Find where the given text appears and provide that cell's center as [X, Y] coordinate. 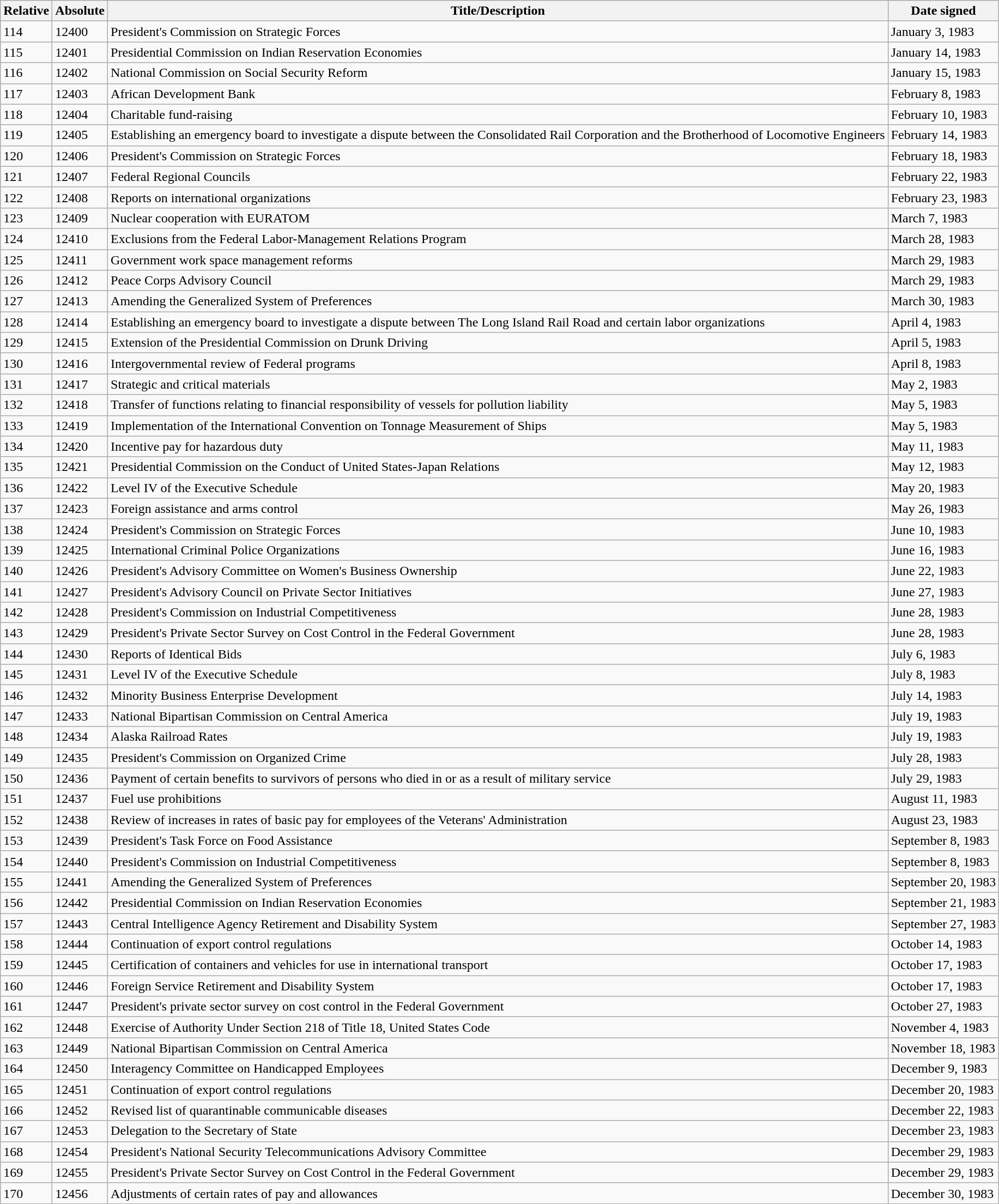
117 [26, 94]
12450 [80, 1069]
12428 [80, 613]
12417 [80, 384]
Minority Business Enterprise Development [498, 695]
February 18, 1983 [943, 156]
Absolute [80, 11]
161 [26, 1007]
12426 [80, 571]
Federal Regional Councils [498, 177]
12418 [80, 405]
12440 [80, 861]
143 [26, 633]
12413 [80, 301]
Incentive pay for hazardous duty [498, 446]
February 23, 1983 [943, 197]
12432 [80, 695]
August 23, 1983 [943, 820]
12414 [80, 322]
12451 [80, 1090]
129 [26, 343]
Presidential Commission on the Conduct of United States-Japan Relations [498, 467]
123 [26, 218]
Establishing an emergency board to investigate a dispute between the Consolidated Rail Corporation and the Brotherhood of Locomotive Engineers [498, 135]
June 10, 1983 [943, 529]
January 3, 1983 [943, 32]
May 26, 1983 [943, 509]
136 [26, 488]
153 [26, 840]
April 8, 1983 [943, 364]
Reports on international organizations [498, 197]
160 [26, 986]
June 22, 1983 [943, 571]
162 [26, 1027]
12443 [80, 924]
Transfer of functions relating to financial responsibility of vessels for pollution liability [498, 405]
154 [26, 861]
December 20, 1983 [943, 1090]
International Criminal Police Organizations [498, 550]
Interagency Committee on Handicapped Employees [498, 1069]
12410 [80, 239]
National Commission on Social Security Reform [498, 73]
Alaska Railroad Rates [498, 737]
African Development Bank [498, 94]
133 [26, 426]
June 16, 1983 [943, 550]
12416 [80, 364]
137 [26, 509]
168 [26, 1152]
June 27, 1983 [943, 591]
President's Task Force on Food Assistance [498, 840]
December 30, 1983 [943, 1193]
Charitable fund-raising [498, 114]
152 [26, 820]
169 [26, 1172]
President's private sector survey on cost control in the Federal Government [498, 1007]
12434 [80, 737]
12419 [80, 426]
134 [26, 446]
March 28, 1983 [943, 239]
156 [26, 903]
Exercise of Authority Under Section 218 of Title 18, United States Code [498, 1027]
126 [26, 281]
Central Intelligence Agency Retirement and Disability System [498, 924]
President's Advisory Committee on Women's Business Ownership [498, 571]
July 6, 1983 [943, 654]
May 2, 1983 [943, 384]
12400 [80, 32]
125 [26, 260]
138 [26, 529]
12425 [80, 550]
12409 [80, 218]
President's Advisory Council on Private Sector Initiatives [498, 591]
Establishing an emergency board to investigate a dispute between The Long Island Rail Road and certain labor organizations [498, 322]
Strategic and critical materials [498, 384]
12411 [80, 260]
Date signed [943, 11]
March 30, 1983 [943, 301]
July 14, 1983 [943, 695]
January 15, 1983 [943, 73]
142 [26, 613]
12437 [80, 799]
119 [26, 135]
January 14, 1983 [943, 52]
May 12, 1983 [943, 467]
Peace Corps Advisory Council [498, 281]
145 [26, 675]
May 11, 1983 [943, 446]
March 7, 1983 [943, 218]
12401 [80, 52]
December 22, 1983 [943, 1110]
February 10, 1983 [943, 114]
12452 [80, 1110]
12424 [80, 529]
140 [26, 571]
Title/Description [498, 11]
February 22, 1983 [943, 177]
12421 [80, 467]
12405 [80, 135]
12456 [80, 1193]
141 [26, 591]
Intergovernmental review of Federal programs [498, 364]
12420 [80, 446]
April 5, 1983 [943, 343]
115 [26, 52]
Revised list of quarantinable communicable diseases [498, 1110]
12423 [80, 509]
124 [26, 239]
President's National Security Telecommunications Advisory Committee [498, 1152]
12446 [80, 986]
Adjustments of certain rates of pay and allowances [498, 1193]
118 [26, 114]
December 9, 1983 [943, 1069]
12442 [80, 903]
116 [26, 73]
Extension of the Presidential Commission on Drunk Driving [498, 343]
12415 [80, 343]
Government work space management reforms [498, 260]
May 20, 1983 [943, 488]
President's Commission on Organized Crime [498, 758]
139 [26, 550]
12445 [80, 965]
12455 [80, 1172]
12454 [80, 1152]
12403 [80, 94]
167 [26, 1131]
12444 [80, 945]
November 18, 1983 [943, 1048]
Relative [26, 11]
130 [26, 364]
Nuclear cooperation with EURATOM [498, 218]
Review of increases in rates of basic pay for employees of the Veterans' Administration [498, 820]
131 [26, 384]
149 [26, 758]
12438 [80, 820]
135 [26, 467]
November 4, 1983 [943, 1027]
February 8, 1983 [943, 94]
150 [26, 778]
132 [26, 405]
Fuel use prohibitions [498, 799]
October 14, 1983 [943, 945]
12431 [80, 675]
163 [26, 1048]
Foreign Service Retirement and Disability System [498, 986]
July 8, 1983 [943, 675]
12408 [80, 197]
12453 [80, 1131]
12406 [80, 156]
12436 [80, 778]
164 [26, 1069]
12429 [80, 633]
July 29, 1983 [943, 778]
12433 [80, 716]
Certification of containers and vehicles for use in international transport [498, 965]
April 4, 1983 [943, 322]
September 20, 1983 [943, 882]
Reports of Identical Bids [498, 654]
12435 [80, 758]
August 11, 1983 [943, 799]
September 21, 1983 [943, 903]
Foreign assistance and arms control [498, 509]
155 [26, 882]
158 [26, 945]
148 [26, 737]
12422 [80, 488]
147 [26, 716]
Exclusions from the Federal Labor-Management Relations Program [498, 239]
12427 [80, 591]
12402 [80, 73]
128 [26, 322]
12447 [80, 1007]
144 [26, 654]
122 [26, 197]
July 28, 1983 [943, 758]
165 [26, 1090]
159 [26, 965]
12439 [80, 840]
12448 [80, 1027]
127 [26, 301]
12404 [80, 114]
Delegation to the Secretary of State [498, 1131]
October 27, 1983 [943, 1007]
12441 [80, 882]
114 [26, 32]
February 14, 1983 [943, 135]
Payment of certain benefits to survivors of persons who died in or as a result of military service [498, 778]
12430 [80, 654]
December 23, 1983 [943, 1131]
12407 [80, 177]
151 [26, 799]
170 [26, 1193]
12449 [80, 1048]
121 [26, 177]
120 [26, 156]
12412 [80, 281]
146 [26, 695]
Implementation of the International Convention on Tonnage Measurement of Ships [498, 426]
157 [26, 924]
September 27, 1983 [943, 924]
166 [26, 1110]
